Search for the cell housing the specified text and yield its [x, y] center coordinate. 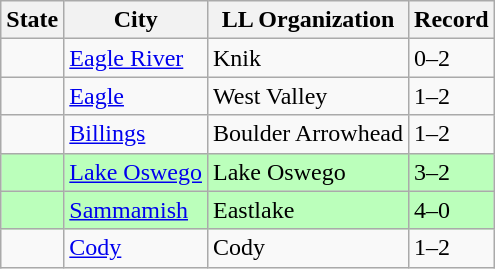
Knik [308, 58]
0–2 [452, 58]
West Valley [308, 96]
Eagle [136, 96]
Record [452, 20]
Sammamish [136, 210]
Boulder Arrowhead [308, 134]
Eastlake [308, 210]
4–0 [452, 210]
Billings [136, 134]
Eagle River [136, 58]
State [32, 20]
City [136, 20]
LL Organization [308, 20]
3–2 [452, 172]
